Return the (x, y) coordinate for the center point of the cell that contains the specified text.  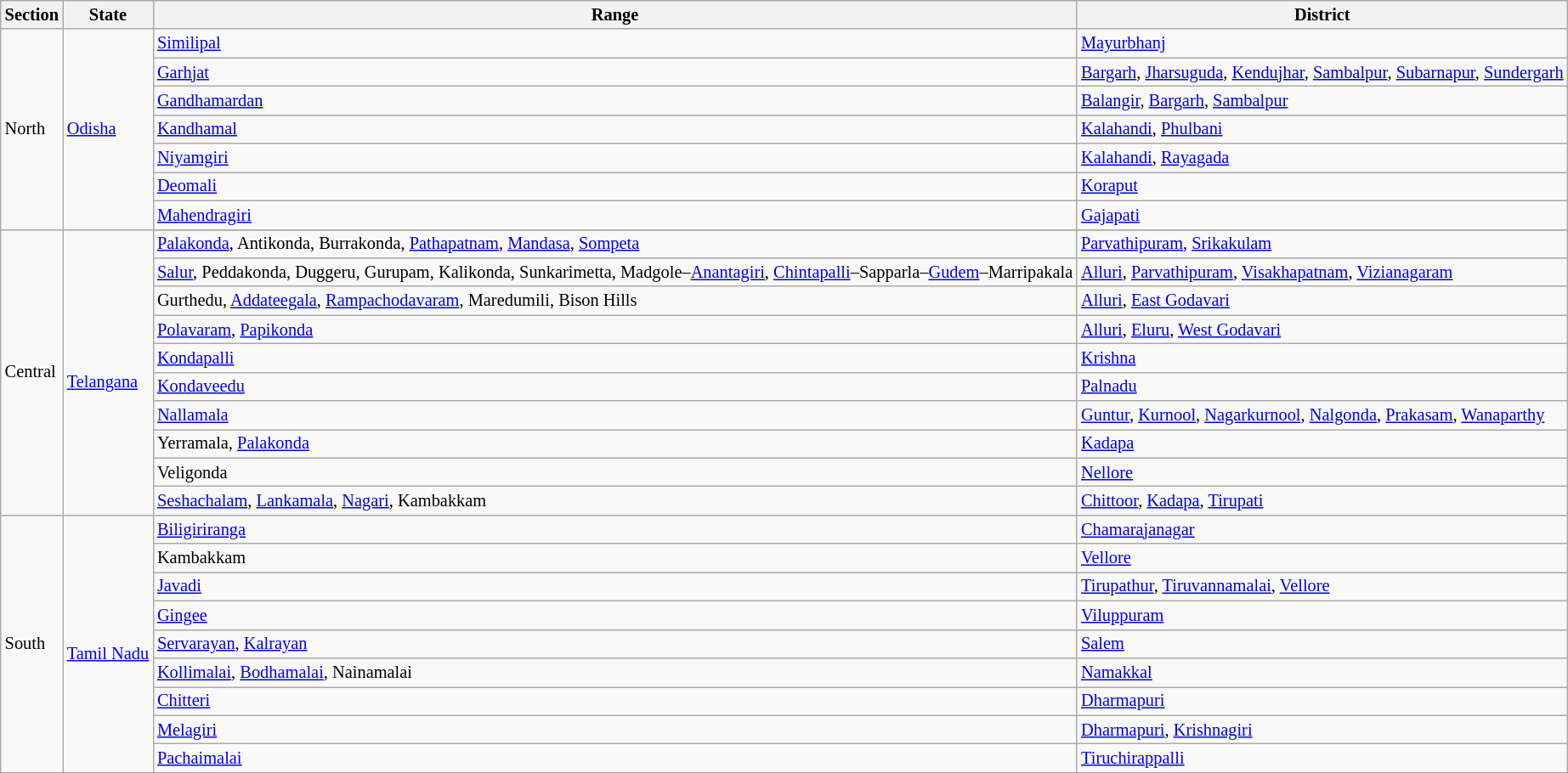
Tirupathur, Tiruvannamalai, Vellore (1322, 586)
Section (32, 14)
Melagiri (615, 730)
Biligiriranga (615, 529)
Odisha (108, 129)
Gajapati (1322, 215)
Similipal (615, 43)
Yerramala, Palakonda (615, 443)
Telangana (108, 372)
Palnadu (1322, 386)
Parvathipuram, Srikakulam (1322, 244)
Viluppuram (1322, 615)
State (108, 14)
Palakonda, Antikonda, Burrakonda, Pathapatnam, Mandasa, Sompeta (615, 244)
Chamarajanagar (1322, 529)
Namakkal (1322, 672)
Tamil Nadu (108, 644)
Kollimalai, Bodhamalai, Nainamalai (615, 672)
Balangir, Bargarh, Sambalpur (1322, 100)
Gandhamardan (615, 100)
Bargarh, Jharsuguda, Kendujhar, Sambalpur, Subarnapur, Sundergarh (1322, 72)
Nellore (1322, 472)
Dharmapuri, Krishnagiri (1322, 730)
Veligonda (615, 472)
Chittoor, Kadapa, Tirupati (1322, 500)
Kondaveedu (615, 386)
Koraput (1322, 186)
Salem (1322, 644)
District (1322, 14)
Kondapalli (615, 358)
Deomali (615, 186)
Dharmapuri (1322, 701)
Kadapa (1322, 443)
Polavaram, Papikonda (615, 330)
Mahendragiri (615, 215)
Alluri, East Godavari (1322, 301)
Kambakkam (615, 558)
Kalahandi, Rayagada (1322, 158)
Salur, Peddakonda, Duggeru, Gurupam, Kalikonda, Sunkarimetta, Madgole–Anantagiri, Chintapalli–Sapparla–Gudem–Marripakala (615, 272)
Niyamgiri (615, 158)
Alluri, Eluru, West Godavari (1322, 330)
Range (615, 14)
Servarayan, Kalrayan (615, 644)
Pachaimalai (615, 758)
Tiruchirappalli (1322, 758)
Krishna (1322, 358)
Chitteri (615, 701)
Alluri, Parvathipuram, Visakhapatnam, Vizianagaram (1322, 272)
Gurthedu, Addateegala, Rampachodavaram, Maredumili, Bison Hills (615, 301)
Guntur, Kurnool, Nagarkurnool, Nalgonda, Prakasam, Wanaparthy (1322, 415)
Garhjat (615, 72)
Nallamala (615, 415)
Vellore (1322, 558)
South (32, 644)
North (32, 129)
Mayurbhanj (1322, 43)
Seshachalam, Lankamala, Nagari, Kambakkam (615, 500)
Kandhamal (615, 129)
Central (32, 372)
Kalahandi, Phulbani (1322, 129)
Gingee (615, 615)
Javadi (615, 586)
